Find where the given text appears and provide that cell's center as [X, Y] coordinate. 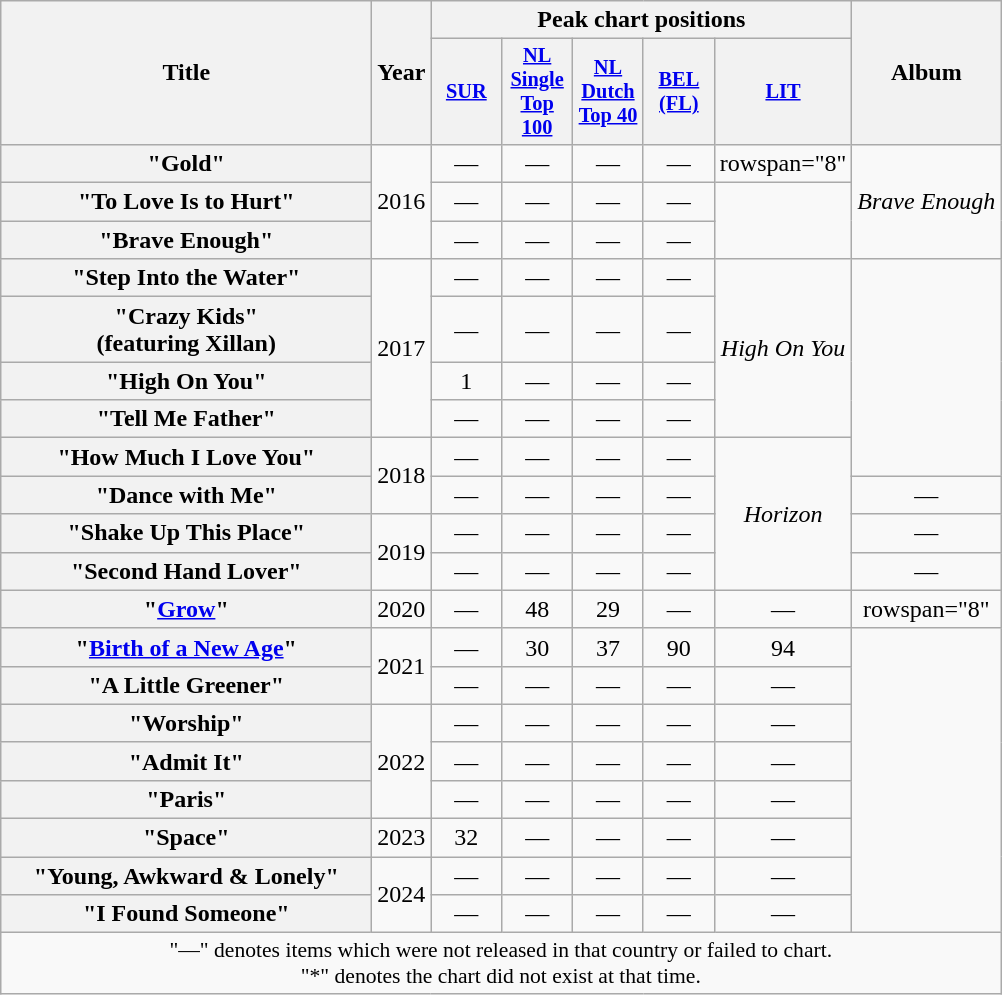
"High On You" [186, 381]
"Birth of a New Age" [186, 647]
2016 [402, 201]
"A Little Greener" [186, 685]
90 [678, 647]
SUR [466, 92]
"—" denotes items which were not released in that country or failed to chart."*" denotes the chart did not exist at that time. [501, 964]
"Shake Up This Place" [186, 533]
1 [466, 381]
"Worship" [186, 723]
"Brave Enough" [186, 240]
48 [538, 609]
High On You [783, 348]
"Dance with Me" [186, 495]
29 [608, 609]
2019 [402, 552]
"Paris" [186, 799]
Horizon [783, 514]
"To Love Is to Hurt" [186, 202]
BEL (FL) [678, 92]
"Grow" [186, 609]
30 [538, 647]
"Space" [186, 838]
"Second Hand Lover" [186, 571]
2022 [402, 761]
Peak chart positions [642, 20]
37 [608, 647]
"Gold" [186, 163]
2017 [402, 348]
"Step Into the Water" [186, 278]
Year [402, 73]
LIT [783, 92]
2024 [402, 895]
Brave Enough [926, 201]
2023 [402, 838]
"Admit It" [186, 761]
"Crazy Kids"(featuring Xillan) [186, 330]
"Young, Awkward & Lonely" [186, 876]
Album [926, 73]
"Tell Me Father" [186, 419]
32 [466, 838]
Title [186, 73]
"I Found Someone" [186, 914]
94 [783, 647]
2021 [402, 666]
2020 [402, 609]
NL Dutch Top 40 [608, 92]
"How Much I Love You" [186, 457]
2018 [402, 476]
NL Single Top 100 [538, 92]
